Extract the [X, Y] coordinate from the center of the cell holding the provided text.  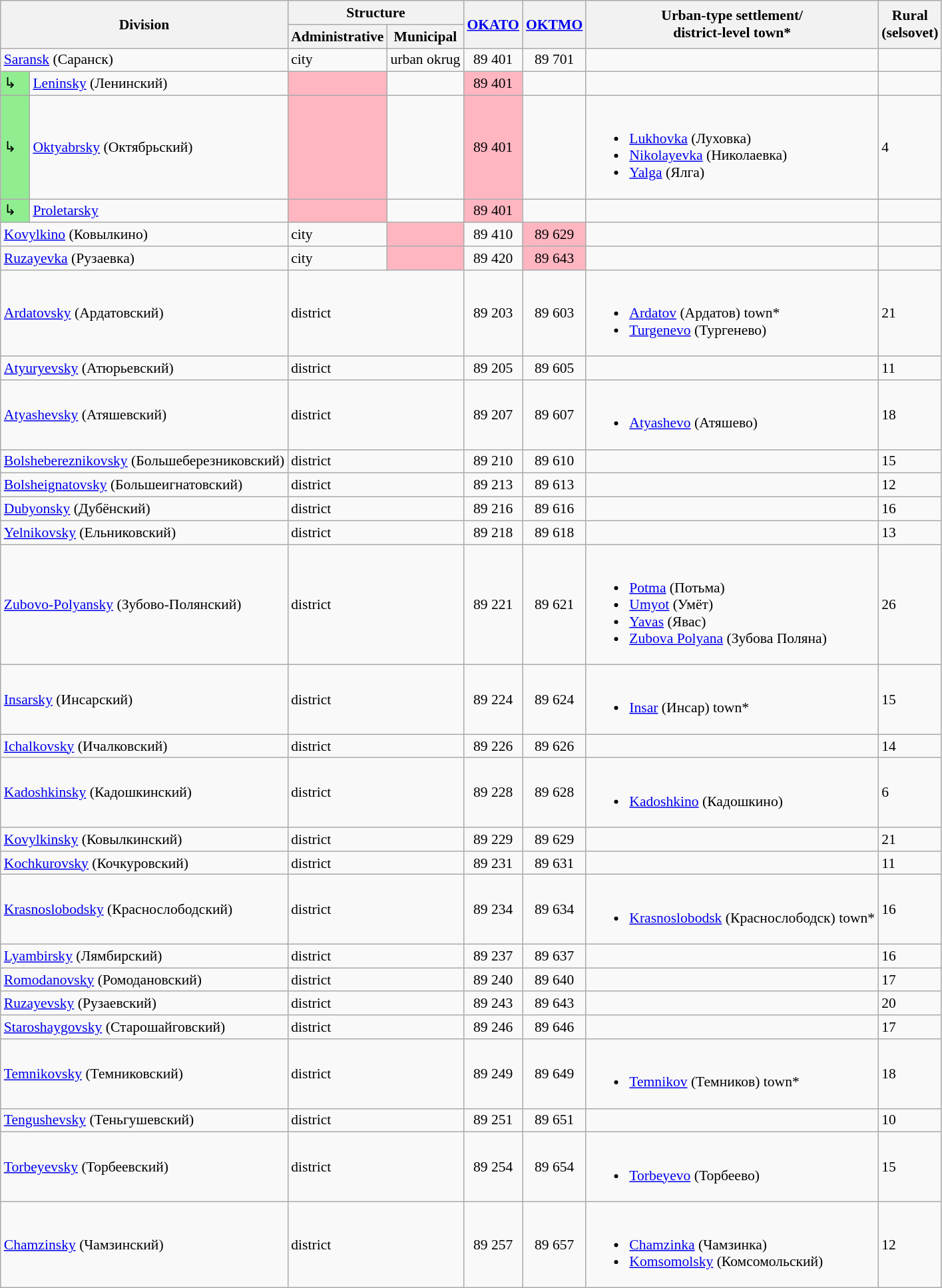
89 234 [493, 909]
89 410 [493, 235]
Chamzinsky (Чамзинский) [144, 1245]
Romodanovsky (Ромодановский) [144, 980]
OKTMO [554, 24]
89 657 [554, 1245]
Kochkurovsky (Кочкуровский) [144, 863]
89 205 [493, 369]
Staroshaygovsky (Старошайговский) [144, 1027]
Kovylkinsky (Ковылкинский) [144, 839]
Ardatov (Ардатов) town*Turgenevo (Тургенево) [732, 314]
Structure [375, 13]
89 646 [554, 1027]
89 216 [493, 509]
89 637 [554, 957]
89 618 [554, 533]
Bolshebereznikovsky (Большеберезниковский) [144, 462]
Ruzayevsky (Рузаевский) [144, 1004]
89 640 [554, 980]
Temnikovsky (Темниковский) [144, 1074]
Saransk (Саранск) [144, 60]
Municipal [425, 37]
89 649 [554, 1074]
89 246 [493, 1027]
Zubovo-Polyansky (Зубово-Полянский) [144, 604]
Torbeyevo (Торбеево) [732, 1167]
89 651 [554, 1120]
89 203 [493, 314]
89 254 [493, 1167]
89 607 [554, 415]
Rural(selsovet) [909, 24]
89 251 [493, 1120]
4 [909, 148]
89 210 [493, 462]
Bolsheignatovsky (Большеигнатовский) [144, 485]
Leninsky (Ленинский) [158, 84]
urban okrug [425, 60]
89 624 [554, 700]
89 224 [493, 700]
Urban-type settlement/district-level town* [732, 24]
Torbeyevsky (Торбеевский) [144, 1167]
89 231 [493, 863]
89 237 [493, 957]
Ichalkovsky (Ичалковский) [144, 746]
89 634 [554, 909]
13 [909, 533]
89 213 [493, 485]
89 621 [554, 604]
Krasnoslobodsk (Краснослободск) town* [732, 909]
Administrative [337, 37]
89 221 [493, 604]
Atyashevsky (Атяшевский) [144, 415]
89 240 [493, 980]
26 [909, 604]
6 [909, 793]
Division [144, 24]
OKATO [493, 24]
89 654 [554, 1167]
89 701 [554, 60]
Ruzayevka (Рузаевка) [144, 258]
89 616 [554, 509]
89 229 [493, 839]
Ardatovsky (Ардатовский) [144, 314]
Temnikov (Темников) town* [732, 1074]
Krasnoslobodsky (Краснослободский) [144, 909]
Chamzinka (Чамзинка)Komsomolsky (Комсомольский) [732, 1245]
89 257 [493, 1245]
Lyambirsky (Лямбирский) [144, 957]
89 613 [554, 485]
89 603 [554, 314]
Oktyabrsky (Октябрьский) [158, 148]
89 228 [493, 793]
Lukhovka (Луховка)Nikolayevka (Николаевка)Yalga (Ялга) [732, 148]
89 631 [554, 863]
89 605 [554, 369]
89 610 [554, 462]
10 [909, 1120]
Kadoshkinsky (Кадошкинский) [144, 793]
89 218 [493, 533]
89 249 [493, 1074]
Yelnikovsky (Ельниковский) [144, 533]
Atyashevo (Атяшево) [732, 415]
89 243 [493, 1004]
Insar (Инсар) town* [732, 700]
Atyuryevsky (Атюрьевский) [144, 369]
20 [909, 1004]
14 [909, 746]
89 226 [493, 746]
Proletarsky [158, 211]
89 420 [493, 258]
89 207 [493, 415]
89 626 [554, 746]
89 628 [554, 793]
Kadoshkino (Кадошкино) [732, 793]
Kovylkino (Ковылкино) [144, 235]
Potma (Потьма)Umyot (Умёт)Yavas (Явас)Zubova Polyana (Зубова Поляна) [732, 604]
Tengushevsky (Теньгушевский) [144, 1120]
Dubyonsky (Дубёнский) [144, 509]
Insarsky (Инсарский) [144, 700]
